Return the [X, Y] coordinate for the center point of the cell that contains the specified text.  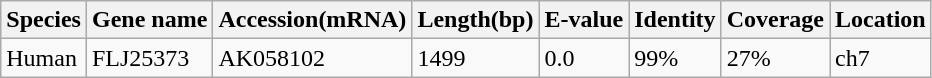
Length(bp) [476, 20]
FLJ25373 [149, 58]
Identity [675, 20]
0.0 [584, 58]
Human [44, 58]
Accession(mRNA) [312, 20]
AK058102 [312, 58]
E-value [584, 20]
1499 [476, 58]
Location [881, 20]
Species [44, 20]
27% [775, 58]
ch7 [881, 58]
Coverage [775, 20]
99% [675, 58]
Gene name [149, 20]
